Detect which cell encompasses the target text, then output its (x, y) center coordinate. 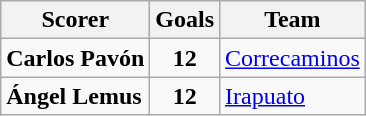
Carlos Pavón (76, 58)
Irapuato (293, 96)
Ángel Lemus (76, 96)
Correcaminos (293, 58)
Goals (185, 20)
Team (293, 20)
Scorer (76, 20)
